Output the [X, Y] coordinate of the center of the cell containing the given text.  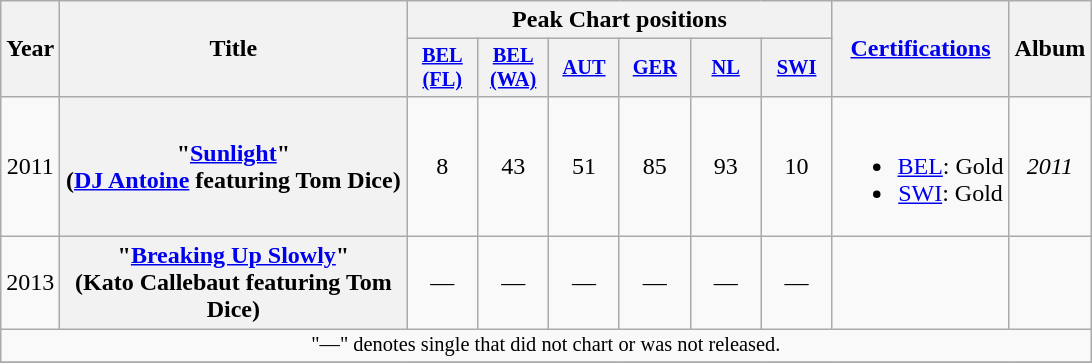
BEL (FL) [442, 68]
8 [442, 166]
AUT [584, 68]
SWI [796, 68]
2013 [30, 283]
85 [654, 166]
Certifications [920, 49]
93 [726, 166]
GER [654, 68]
BEL: GoldSWI: Gold [920, 166]
Peak Chart positions [620, 20]
51 [584, 166]
Album [1050, 49]
Year [30, 49]
Title [234, 49]
BEL (WA) [514, 68]
10 [796, 166]
"Sunlight"(DJ Antoine featuring Tom Dice) [234, 166]
NL [726, 68]
43 [514, 166]
"Breaking Up Slowly"(Kato Callebaut featuring Tom Dice) [234, 283]
"—" denotes single that did not chart or was not released. [546, 346]
